For the text-containing cell, return its midpoint in (x, y) coordinate format. 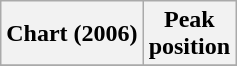
Peakposition (189, 34)
Chart (2006) (72, 34)
